Return (X, Y) of the center of cell containing provided text 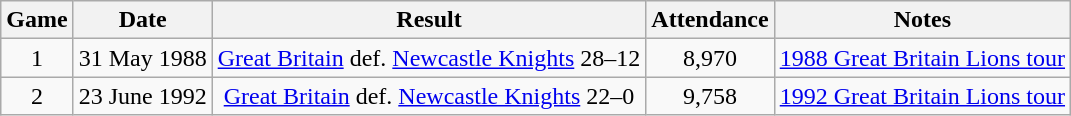
Great Britain def. Newcastle Knights 22–0 (429, 96)
23 June 1992 (142, 96)
1 (37, 58)
Notes (922, 20)
8,970 (710, 58)
Game (37, 20)
1988 Great Britain Lions tour (922, 58)
Date (142, 20)
31 May 1988 (142, 58)
Attendance (710, 20)
Great Britain def. Newcastle Knights 28–12 (429, 58)
1992 Great Britain Lions tour (922, 96)
Result (429, 20)
2 (37, 96)
9,758 (710, 96)
